Find where the given text appears and provide that cell's center as (x, y) coordinate. 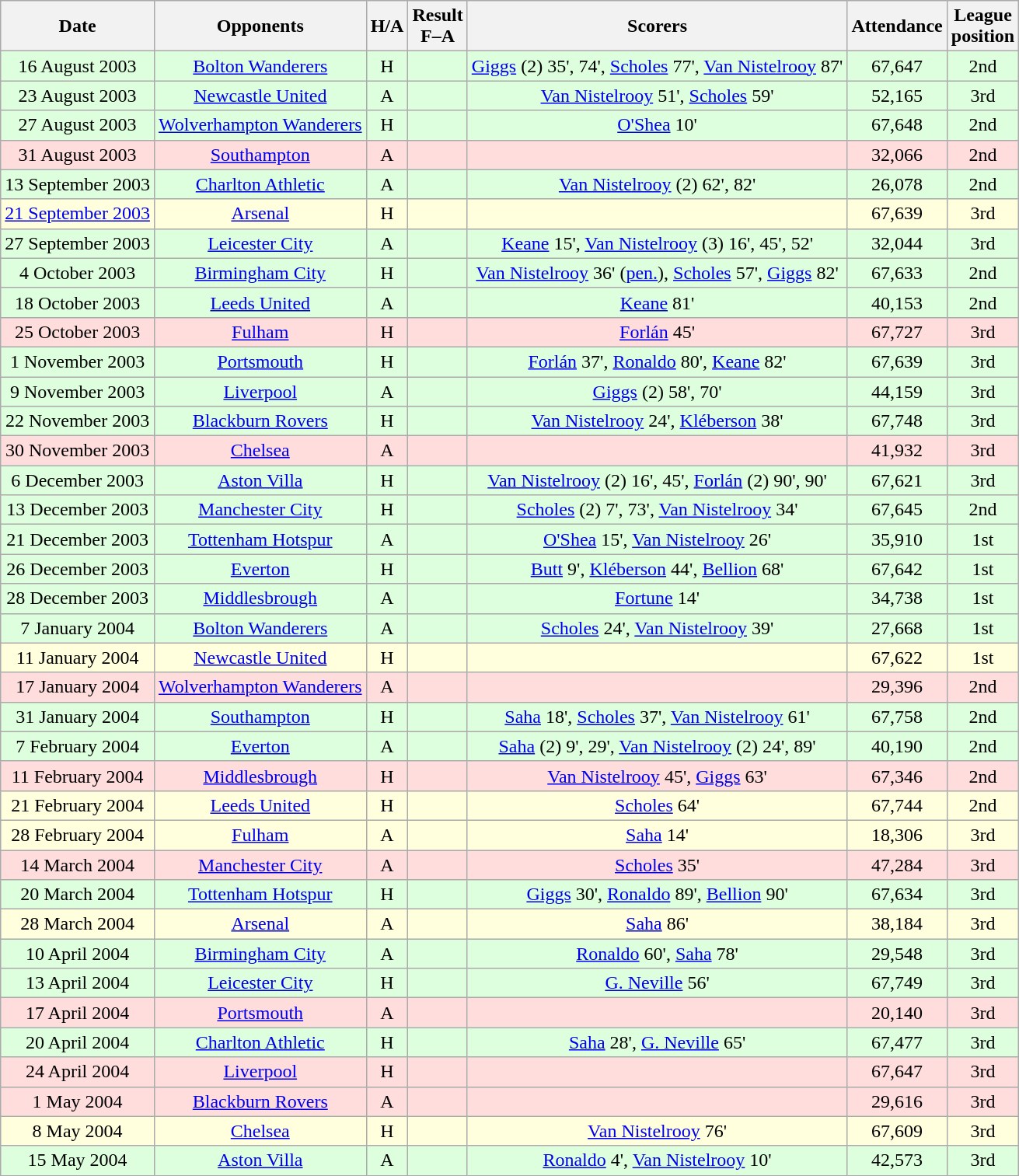
11 January 2004 (78, 658)
14 March 2004 (78, 865)
Forlán 37', Ronaldo 80', Keane 82' (658, 361)
Forlán 45' (658, 332)
40,153 (897, 302)
Scholes (2) 7', 73', Van Nistelrooy 34' (658, 510)
34,738 (897, 598)
Van Nistelrooy 45', Giggs 63' (658, 776)
Giggs (2) 58', 70' (658, 391)
21 February 2004 (78, 805)
Fortune 14' (658, 598)
47,284 (897, 865)
Ronaldo 4', Van Nistelrooy 10' (658, 1160)
38,184 (897, 924)
O'Shea 10' (658, 125)
52,165 (897, 96)
Saha 18', Scholes 37', Van Nistelrooy 61' (658, 717)
Saha (2) 9', 29', Van Nistelrooy (2) 24', 89' (658, 746)
35,910 (897, 539)
Leagueposition (982, 26)
4 October 2003 (78, 273)
Opponents (260, 26)
67,749 (897, 983)
32,066 (897, 155)
Van Nistelrooy (2) 16', 45', Forlán (2) 90', 90' (658, 480)
23 August 2003 (78, 96)
7 January 2004 (78, 628)
67,727 (897, 332)
41,932 (897, 451)
44,159 (897, 391)
67,744 (897, 805)
17 January 2004 (78, 687)
Scholes 35' (658, 865)
67,634 (897, 895)
67,477 (897, 1042)
Attendance (897, 26)
27 August 2003 (78, 125)
Giggs (2) 35', 74', Scholes 77', Van Nistelrooy 87' (658, 66)
20 April 2004 (78, 1042)
67,642 (897, 569)
G. Neville 56' (658, 983)
6 December 2003 (78, 480)
1 November 2003 (78, 361)
67,346 (897, 776)
Saha 14' (658, 835)
7 February 2004 (78, 746)
18 October 2003 (78, 302)
21 September 2003 (78, 214)
67,748 (897, 421)
ResultF–A (438, 26)
67,758 (897, 717)
42,573 (897, 1160)
Van Nistelrooy 51', Scholes 59' (658, 96)
1 May 2004 (78, 1101)
26,078 (897, 184)
31 August 2003 (78, 155)
25 October 2003 (78, 332)
16 August 2003 (78, 66)
67,609 (897, 1131)
27,668 (897, 628)
28 February 2004 (78, 835)
27 September 2003 (78, 243)
Saha 28', G. Neville 65' (658, 1042)
20,140 (897, 1013)
30 November 2003 (78, 451)
67,645 (897, 510)
Butt 9', Kléberson 44', Bellion 68' (658, 569)
20 March 2004 (78, 895)
Ronaldo 60', Saha 78' (658, 954)
32,044 (897, 243)
29,396 (897, 687)
24 April 2004 (78, 1072)
26 December 2003 (78, 569)
Keane 15', Van Nistelrooy (3) 16', 45', 52' (658, 243)
67,648 (897, 125)
10 April 2004 (78, 954)
15 May 2004 (78, 1160)
Van Nistelrooy 76' (658, 1131)
Saha 86' (658, 924)
Date (78, 26)
Van Nistelrooy 36' (pen.), Scholes 57', Giggs 82' (658, 273)
31 January 2004 (78, 717)
Giggs 30', Ronaldo 89', Bellion 90' (658, 895)
67,633 (897, 273)
13 September 2003 (78, 184)
11 February 2004 (78, 776)
67,622 (897, 658)
9 November 2003 (78, 391)
H/A (387, 26)
Van Nistelrooy (2) 62', 82' (658, 184)
Keane 81' (658, 302)
29,616 (897, 1101)
13 April 2004 (78, 983)
22 November 2003 (78, 421)
40,190 (897, 746)
17 April 2004 (78, 1013)
28 December 2003 (78, 598)
Scholes 64' (658, 805)
13 December 2003 (78, 510)
18,306 (897, 835)
O'Shea 15', Van Nistelrooy 26' (658, 539)
29,548 (897, 954)
67,621 (897, 480)
Scorers (658, 26)
Scholes 24', Van Nistelrooy 39' (658, 628)
Van Nistelrooy 24', Kléberson 38' (658, 421)
21 December 2003 (78, 539)
8 May 2004 (78, 1131)
28 March 2004 (78, 924)
